Locate the cell with the specified text and output its (X, Y) center coordinate. 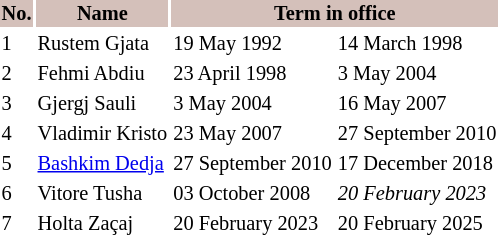
Gjergj Sauli (102, 104)
Fehmi Abdiu (102, 74)
14 March 1998 (417, 44)
No. (16, 14)
23 April 1998 (253, 74)
1 (16, 44)
Rustem Gjata (102, 44)
Vitore Tusha (102, 194)
03 October 2008 (253, 194)
19 May 1992 (253, 44)
3 (16, 104)
17 December 2018 (417, 164)
Vladimir Kristo (102, 134)
23 May 2007 (253, 134)
Name (102, 14)
5 (16, 164)
16 May 2007 (417, 104)
4 (16, 134)
2 (16, 74)
20 February 2023 (417, 194)
Term in office (335, 14)
Bashkim Dedja (102, 164)
6 (16, 194)
